For the text-containing cell, return its midpoint in (X, Y) coordinate format. 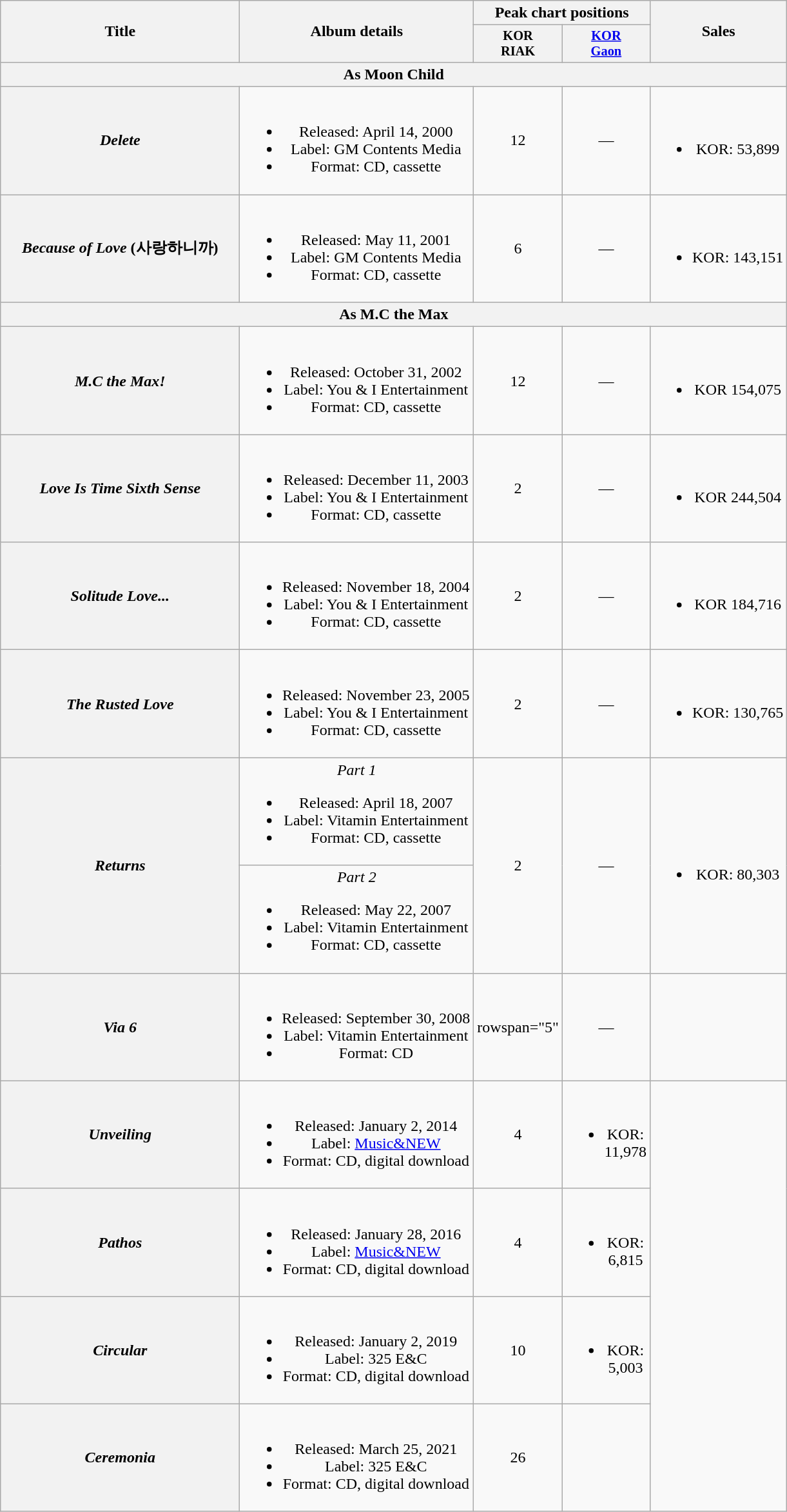
KOR: 143,151 (718, 249)
KOR: 53,899 (718, 141)
Love Is Time Sixth Sense (120, 489)
Released: March 25, 2021Label: 325 E&CFormat: CD, digital download (357, 1457)
Released: December 11, 2003Label: You & I EntertainmentFormat: CD, cassette (357, 489)
Released: January 28, 2016Label: Music&NEWFormat: CD, digital download (357, 1242)
KORGaon (606, 44)
KOR 154,075 (718, 380)
KOR: 80,303 (718, 865)
Released: September 30, 2008Label: Vitamin EntertainmentFormat: CD (357, 1026)
Part 2Released: May 22, 2007Label: Vitamin EntertainmentFormat: CD, cassette (357, 919)
Released: April 14, 2000Label: GM Contents MediaFormat: CD, cassette (357, 141)
10 (518, 1350)
Solitude Love... (120, 596)
KOR: 11,978 (606, 1135)
KOR 184,716 (718, 596)
Circular (120, 1350)
KOR 244,504 (718, 489)
Released: November 18, 2004Label: You & I EntertainmentFormat: CD, cassette (357, 596)
Released: October 31, 2002Label: You & I EntertainmentFormat: CD, cassette (357, 380)
Sales (718, 32)
Album details (357, 32)
KOR: 5,003 (606, 1350)
Released: January 2, 2014Label: Music&NEWFormat: CD, digital download (357, 1135)
Pathos (120, 1242)
Peak chart positions (562, 13)
KOR: 6,815 (606, 1242)
rowspan="5" (518, 1026)
KORRIAK (518, 44)
The Rusted Love (120, 704)
M.C the Max! (120, 380)
Title (120, 32)
Returns (120, 865)
Ceremonia (120, 1457)
Delete (120, 141)
Part 1Released: April 18, 2007Label: Vitamin EntertainmentFormat: CD, cassette (357, 811)
As Moon Child (394, 74)
26 (518, 1457)
Unveiling (120, 1135)
KOR: 130,765 (718, 704)
Released: January 2, 2019Label: 325 E&CFormat: CD, digital download (357, 1350)
Released: May 11, 2001Label: GM Contents MediaFormat: CD, cassette (357, 249)
As M.C the Max (394, 315)
6 (518, 249)
Because of Love (사랑하니까) (120, 249)
Released: November 23, 2005Label: You & I EntertainmentFormat: CD, cassette (357, 704)
Via 6 (120, 1026)
